Determine the [X, Y] coordinate at the center of the cell enclosing the given text.  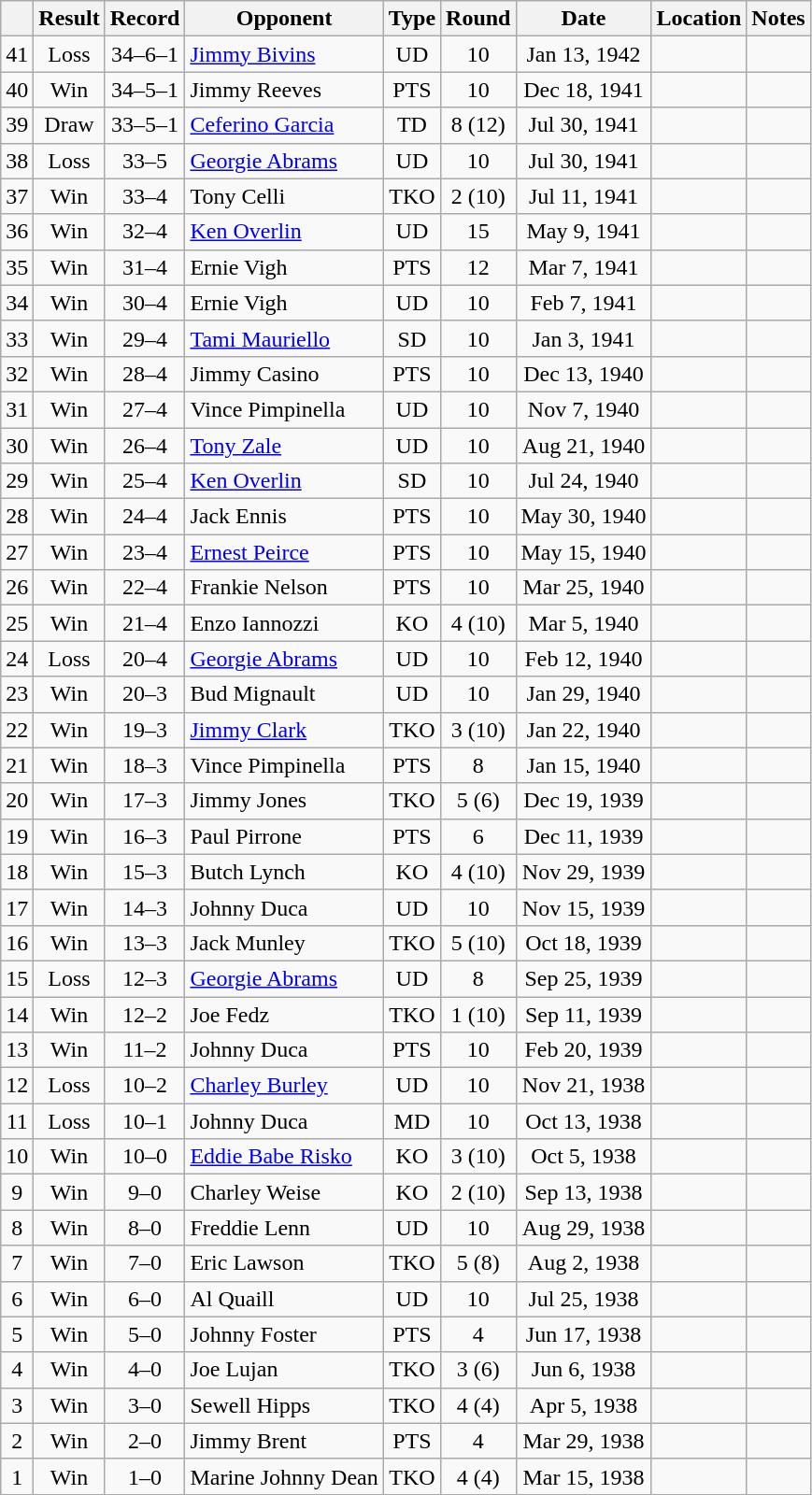
23 [17, 694]
13 [17, 1050]
16–3 [145, 836]
Marine Johnny Dean [284, 1476]
Sep 11, 1939 [583, 1014]
8 (12) [478, 125]
Opponent [284, 19]
7 [17, 1263]
18 [17, 872]
Jack Ennis [284, 517]
31–4 [145, 267]
31 [17, 409]
Feb 20, 1939 [583, 1050]
16 [17, 943]
6–0 [145, 1299]
21–4 [145, 623]
29–4 [145, 338]
Freddie Lenn [284, 1228]
3–0 [145, 1405]
41 [17, 54]
11–2 [145, 1050]
14 [17, 1014]
Aug 21, 1940 [583, 446]
28 [17, 517]
27 [17, 552]
Feb 12, 1940 [583, 659]
Dec 19, 1939 [583, 801]
MD [411, 1121]
22 [17, 730]
Jan 13, 1942 [583, 54]
2–0 [145, 1441]
Record [145, 19]
17 [17, 907]
Jimmy Casino [284, 374]
Jan 29, 1940 [583, 694]
Oct 5, 1938 [583, 1157]
35 [17, 267]
Butch Lynch [284, 872]
20–3 [145, 694]
May 9, 1941 [583, 232]
24 [17, 659]
Mar 5, 1940 [583, 623]
Jun 6, 1938 [583, 1370]
Ceferino Garcia [284, 125]
Jan 15, 1940 [583, 765]
30 [17, 446]
Dec 11, 1939 [583, 836]
34 [17, 303]
Nov 15, 1939 [583, 907]
Notes [778, 19]
20–4 [145, 659]
Charley Weise [284, 1192]
Dec 18, 1941 [583, 90]
Date [583, 19]
1–0 [145, 1476]
Mar 25, 1940 [583, 588]
34–5–1 [145, 90]
Nov 29, 1939 [583, 872]
5 (8) [478, 1263]
17–3 [145, 801]
Jimmy Clark [284, 730]
Jan 22, 1940 [583, 730]
33–5 [145, 161]
Nov 7, 1940 [583, 409]
Jan 3, 1941 [583, 338]
Ernest Peirce [284, 552]
33–5–1 [145, 125]
Mar 15, 1938 [583, 1476]
3 [17, 1405]
Eric Lawson [284, 1263]
19–3 [145, 730]
Oct 13, 1938 [583, 1121]
Jimmy Reeves [284, 90]
2 [17, 1441]
Tami Mauriello [284, 338]
15–3 [145, 872]
Sep 13, 1938 [583, 1192]
Eddie Babe Risko [284, 1157]
25–4 [145, 481]
11 [17, 1121]
10–1 [145, 1121]
1 (10) [478, 1014]
Oct 18, 1939 [583, 943]
Feb 7, 1941 [583, 303]
Apr 5, 1938 [583, 1405]
13–3 [145, 943]
3 (6) [478, 1370]
Paul Pirrone [284, 836]
Location [699, 19]
10–2 [145, 1086]
Dec 13, 1940 [583, 374]
5 (10) [478, 943]
29 [17, 481]
Jack Munley [284, 943]
33 [17, 338]
9 [17, 1192]
12–3 [145, 978]
32–4 [145, 232]
36 [17, 232]
Sep 25, 1939 [583, 978]
33–4 [145, 196]
34–6–1 [145, 54]
40 [17, 90]
22–4 [145, 588]
Johnny Foster [284, 1334]
25 [17, 623]
Jimmy Bivins [284, 54]
Result [69, 19]
Joe Fedz [284, 1014]
7–0 [145, 1263]
37 [17, 196]
39 [17, 125]
4–0 [145, 1370]
Jun 17, 1938 [583, 1334]
5 [17, 1334]
Aug 29, 1938 [583, 1228]
10–0 [145, 1157]
Type [411, 19]
5–0 [145, 1334]
Jul 24, 1940 [583, 481]
5 (6) [478, 801]
Mar 29, 1938 [583, 1441]
Tony Zale [284, 446]
Bud Mignault [284, 694]
Nov 21, 1938 [583, 1086]
27–4 [145, 409]
Jimmy Brent [284, 1441]
32 [17, 374]
Draw [69, 125]
14–3 [145, 907]
26–4 [145, 446]
24–4 [145, 517]
1 [17, 1476]
Mar 7, 1941 [583, 267]
26 [17, 588]
12–2 [145, 1014]
19 [17, 836]
Al Quaill [284, 1299]
23–4 [145, 552]
21 [17, 765]
Frankie Nelson [284, 588]
Jimmy Jones [284, 801]
Charley Burley [284, 1086]
Jul 25, 1938 [583, 1299]
Sewell Hipps [284, 1405]
28–4 [145, 374]
May 30, 1940 [583, 517]
TD [411, 125]
9–0 [145, 1192]
Jul 11, 1941 [583, 196]
May 15, 1940 [583, 552]
Joe Lujan [284, 1370]
18–3 [145, 765]
8–0 [145, 1228]
Tony Celli [284, 196]
Round [478, 19]
20 [17, 801]
Enzo Iannozzi [284, 623]
Aug 2, 1938 [583, 1263]
30–4 [145, 303]
38 [17, 161]
